Capture the cell that displays the provided text and extract its (X, Y) central coordinate. 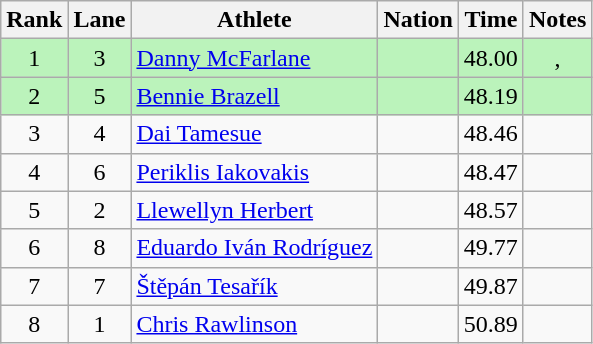
Athlete (254, 20)
48.00 (490, 58)
Bennie Brazell (254, 96)
Eduardo Iván Rodríguez (254, 248)
Štěpán Tesařík (254, 286)
Time (490, 20)
Chris Rawlinson (254, 324)
48.46 (490, 134)
Rank (34, 20)
50.89 (490, 324)
Dai Tamesue (254, 134)
Llewellyn Herbert (254, 210)
, (557, 58)
Periklis Iakovakis (254, 172)
49.77 (490, 248)
48.19 (490, 96)
48.57 (490, 210)
Nation (418, 20)
48.47 (490, 172)
Notes (557, 20)
49.87 (490, 286)
Danny McFarlane (254, 58)
Lane (100, 20)
